Find where the given text appears and provide that cell's center as [X, Y] coordinate. 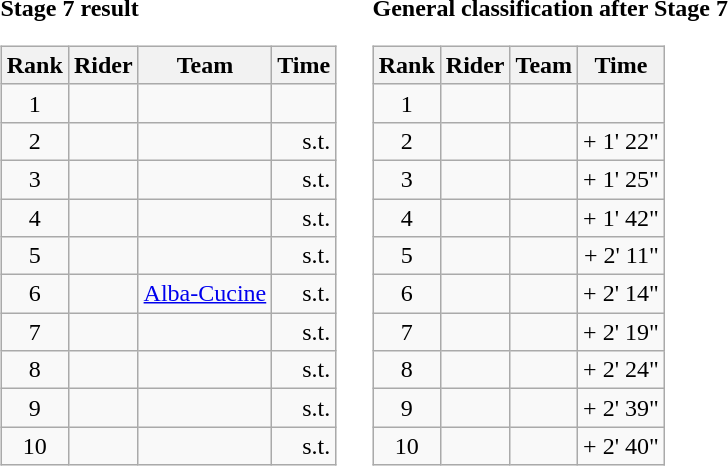
+ 2' 11" [622, 256]
+ 2' 19" [622, 332]
+ 1' 42" [622, 217]
Alba-Cucine [205, 294]
+ 2' 39" [622, 408]
+ 2' 40" [622, 446]
+ 1' 22" [622, 141]
+ 1' 25" [622, 179]
+ 2' 24" [622, 370]
+ 2' 14" [622, 294]
